Extract the (X, Y) coordinate from the center of the cell holding the provided text.  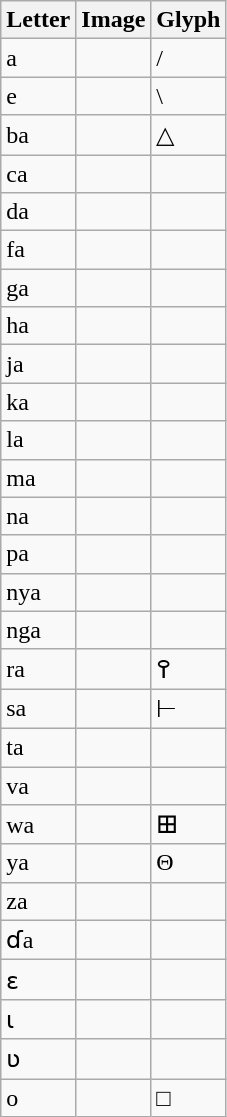
a (38, 58)
ja (38, 364)
Letter (38, 20)
fa (38, 250)
pa (38, 554)
ma (38, 478)
nga (38, 630)
ba (38, 135)
va (38, 785)
ra (38, 669)
ca (38, 173)
/ (188, 58)
ɗa (38, 940)
ga (38, 288)
o (38, 1097)
ha (38, 326)
\ (188, 96)
ʋ (38, 1059)
Image (114, 20)
ɛ (38, 980)
△ (188, 135)
sa (38, 709)
ya (38, 863)
ta (38, 747)
nya (38, 592)
da (38, 212)
Θ (188, 863)
za (38, 901)
𐌎 (188, 825)
⊢ (188, 709)
Glyph (188, 20)
la (38, 440)
ka (38, 402)
e (38, 96)
ɩ (38, 1019)
□ (188, 1097)
na (38, 516)
wa (38, 825)
߉ (188, 669)
